Extract the (X, Y) coordinate from the center of the cell holding the provided text.  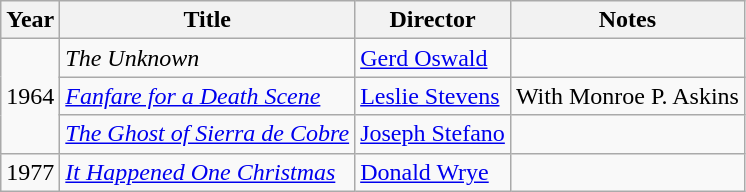
Title (208, 20)
Year (30, 20)
1964 (30, 96)
The Ghost of Sierra de Cobre (208, 134)
Joseph Stefano (433, 134)
It Happened One Christmas (208, 172)
Donald Wrye (433, 172)
1977 (30, 172)
Fanfare for a Death Scene (208, 96)
Leslie Stevens (433, 96)
Gerd Oswald (433, 58)
The Unknown (208, 58)
Director (433, 20)
With Monroe P. Askins (627, 96)
Notes (627, 20)
